Find where the given text appears and provide that cell's center as (X, Y) coordinate. 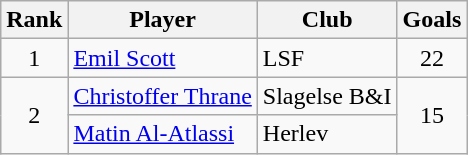
15 (432, 115)
Christoffer Thrane (162, 96)
LSF (327, 58)
Club (327, 20)
Matin Al-Atlassi (162, 134)
Goals (432, 20)
Slagelse B&I (327, 96)
Herlev (327, 134)
2 (34, 115)
22 (432, 58)
Player (162, 20)
1 (34, 58)
Rank (34, 20)
Emil Scott (162, 58)
